Locate the cell with the specified text and output its (x, y) center coordinate. 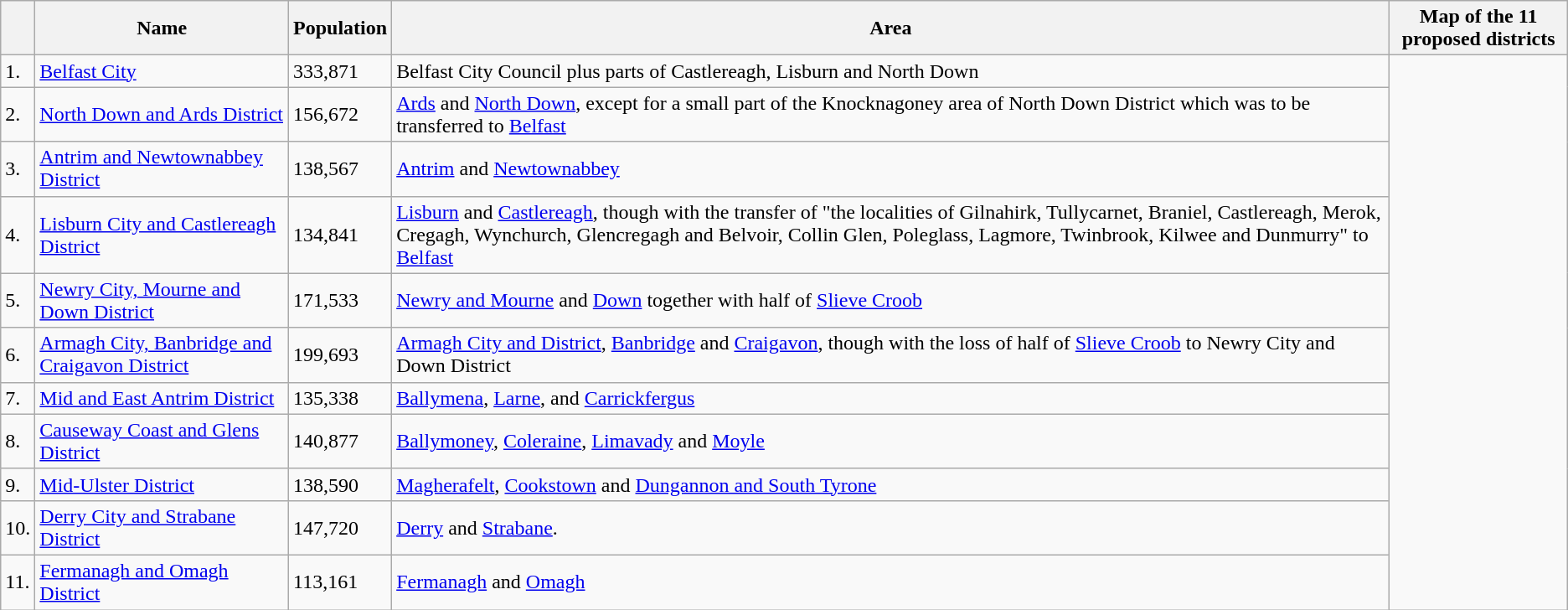
Derry City and Strabane District (162, 528)
6. (18, 355)
135,338 (340, 398)
Area (891, 28)
140,877 (340, 441)
Antrim and Newtownabbey (891, 169)
147,720 (340, 528)
333,871 (340, 71)
Causeway Coast and Glens District (162, 441)
138,567 (340, 169)
Newry and Mourne and Down together with half of Slieve Croob (891, 300)
Ballymena, Larne, and Carrickfergus (891, 398)
5. (18, 300)
Mid-Ulster District (162, 484)
Newry City, Mourne and Down District (162, 300)
10. (18, 528)
Derry and Strabane. (891, 528)
Ballymoney, Coleraine, Limavady and Moyle (891, 441)
Magherafelt, Cookstown and Dungannon and South Tyrone (891, 484)
North Down and Ards District (162, 114)
9. (18, 484)
Armagh City, Banbridge and Craigavon District (162, 355)
7. (18, 398)
Belfast City (162, 71)
171,533 (340, 300)
Fermanagh and Omagh (891, 582)
138,590 (340, 484)
Lisburn City and Castlereagh District (162, 235)
2. (18, 114)
4. (18, 235)
Antrim and Newtownabbey District (162, 169)
Belfast City Council plus parts of Castlereagh, Lisburn and North Down (891, 71)
156,672 (340, 114)
Population (340, 28)
3. (18, 169)
Name (162, 28)
Mid and East Antrim District (162, 398)
113,161 (340, 582)
Map of the 11 proposed districts (1478, 28)
8. (18, 441)
134,841 (340, 235)
1. (18, 71)
199,693 (340, 355)
Armagh City and District, Banbridge and Craigavon, though with the loss of half of Slieve Croob to Newry City and Down District (891, 355)
Fermanagh and Omagh District (162, 582)
11. (18, 582)
Ards and North Down, except for a small part of the Knocknagoney area of North Down District which was to be transferred to Belfast (891, 114)
